Identify which cell holds the provided text, then report its [X, Y] central coordinate. 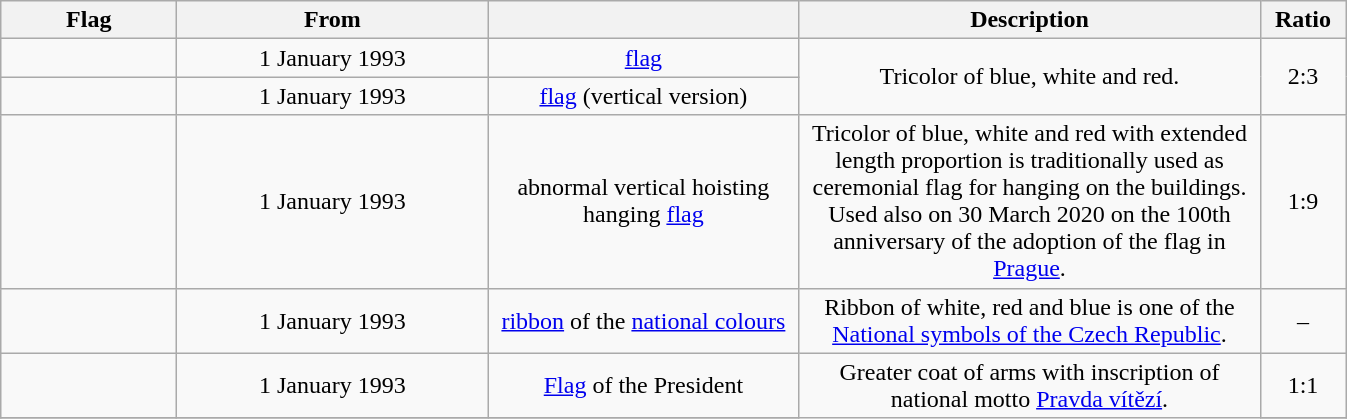
flag [644, 58]
ribbon of the national colours [644, 320]
Description [1030, 20]
2:3 [1303, 77]
Ratio [1303, 20]
Ribbon of white, red and blue is one of the National symbols of the Czech Republic. [1030, 320]
1:9 [1303, 202]
Tricolor of blue, white and red. [1030, 77]
Greater coat of arms with inscription of national motto Pravda vítězí. [1030, 386]
abnormal vertical hoisting hanging flag [644, 202]
Flag [89, 20]
1:1 [1303, 386]
flag (vertical version) [644, 96]
– [1303, 320]
Flag of the President [644, 386]
From [332, 20]
